Determine the (X, Y) coordinate at the center of the cell enclosing the given text.  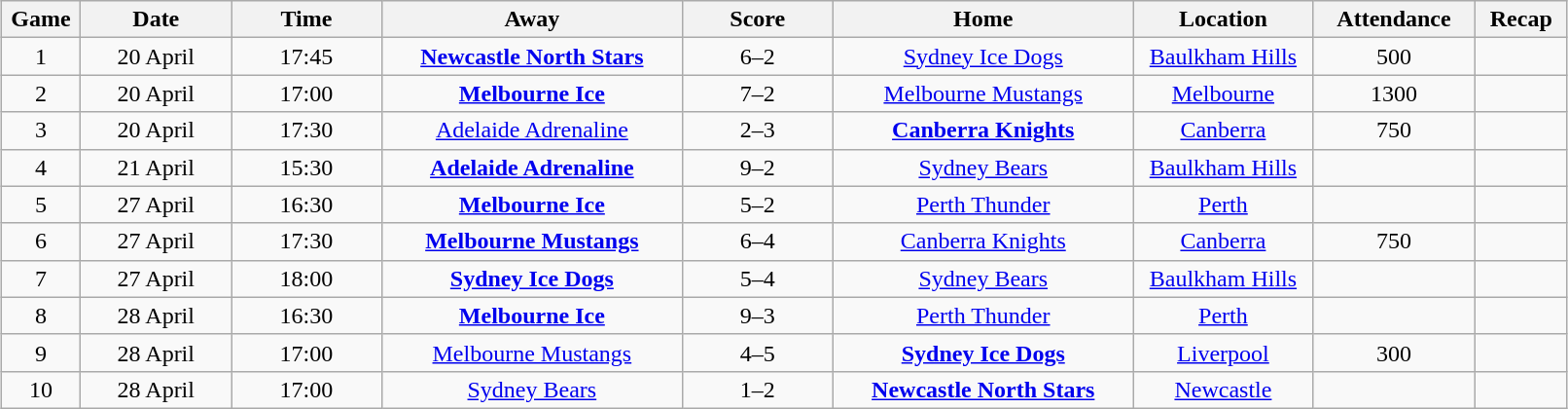
9 (41, 353)
Time (307, 19)
6–2 (757, 56)
1300 (1393, 93)
1 (41, 56)
4 (41, 167)
6 (41, 242)
10 (41, 390)
7 (41, 279)
Attendance (1393, 19)
4–5 (757, 353)
6–4 (757, 242)
21 April (156, 167)
3 (41, 130)
5 (41, 204)
Game (41, 19)
9–2 (757, 167)
Score (757, 19)
300 (1393, 353)
Home (982, 19)
2 (41, 93)
Liverpool (1223, 353)
Date (156, 19)
8 (41, 316)
500 (1393, 56)
15:30 (307, 167)
2–3 (757, 130)
Recap (1521, 19)
1–2 (757, 390)
17:45 (307, 56)
5–2 (757, 204)
7–2 (757, 93)
Away (531, 19)
Location (1223, 19)
Melbourne (1223, 93)
9–3 (757, 316)
5–4 (757, 279)
18:00 (307, 279)
Newcastle (1223, 390)
